Output the (X, Y) coordinate of the center of the cell containing the given text.  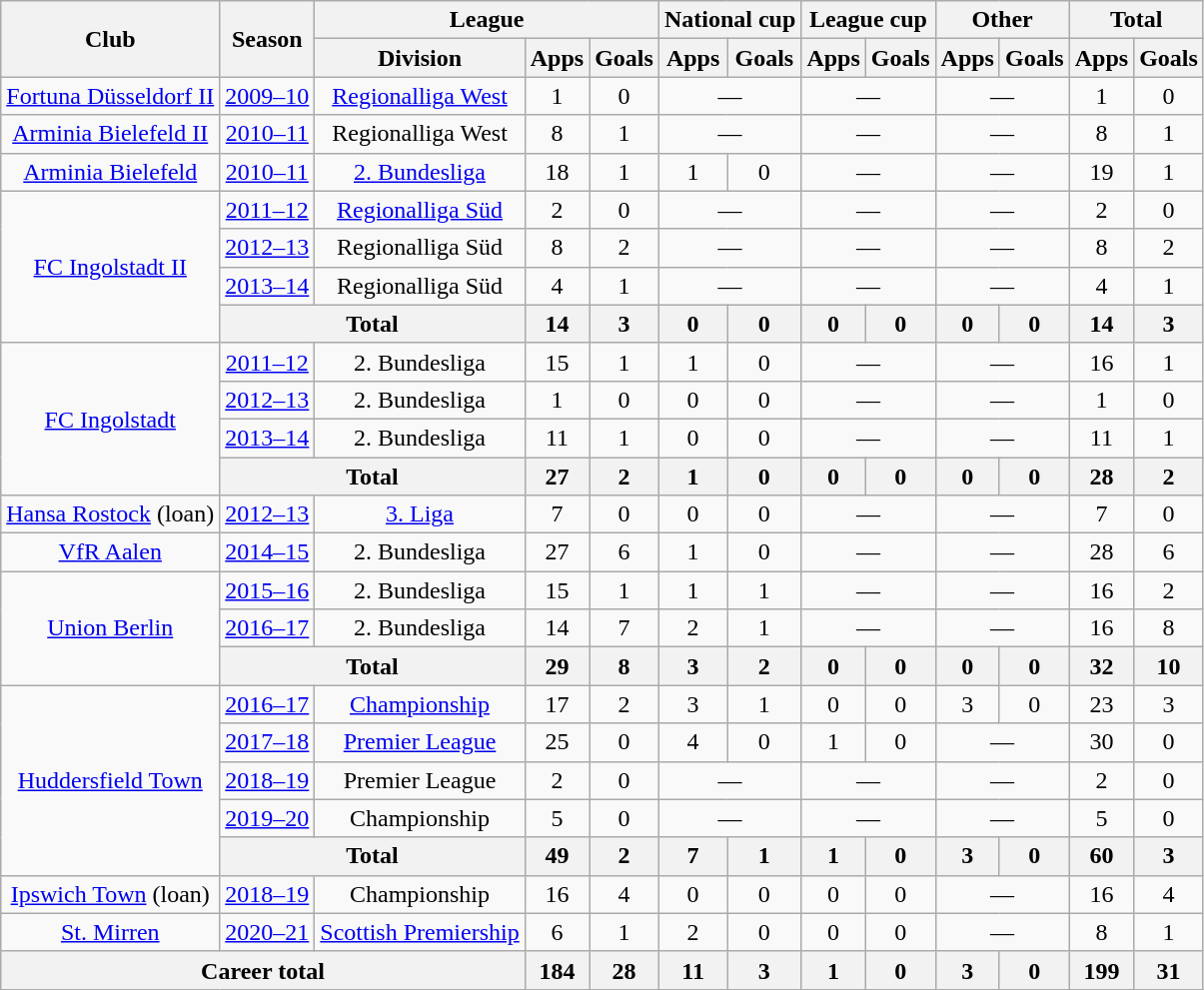
2015–16 (268, 590)
10 (1169, 666)
17 (557, 704)
FC Ingolstadt (110, 419)
Scottish Premiership (420, 932)
Hansa Rostock (loan) (110, 514)
60 (1101, 856)
Union Berlin (110, 628)
23 (1101, 704)
National cup (729, 20)
2014–15 (268, 552)
2020–21 (268, 932)
2009–10 (268, 96)
Division (420, 58)
Fortuna Düsseldorf II (110, 96)
29 (557, 666)
FC Ingolstadt II (110, 267)
Ipswich Town (loan) (110, 894)
2017–18 (268, 742)
2019–20 (268, 818)
Club (110, 39)
Other (1002, 20)
Career total (263, 970)
32 (1101, 666)
49 (557, 856)
184 (557, 970)
Season (268, 39)
VfR Aalen (110, 552)
Arminia Bielefeld II (110, 134)
31 (1169, 970)
199 (1101, 970)
St. Mirren (110, 932)
30 (1101, 742)
League (488, 20)
25 (557, 742)
19 (1101, 172)
18 (557, 172)
3. Liga (420, 514)
League cup (868, 20)
Huddersfield Town (110, 780)
Arminia Bielefeld (110, 172)
